Determine the [X, Y] coordinate at the center of the cell enclosing the given text.  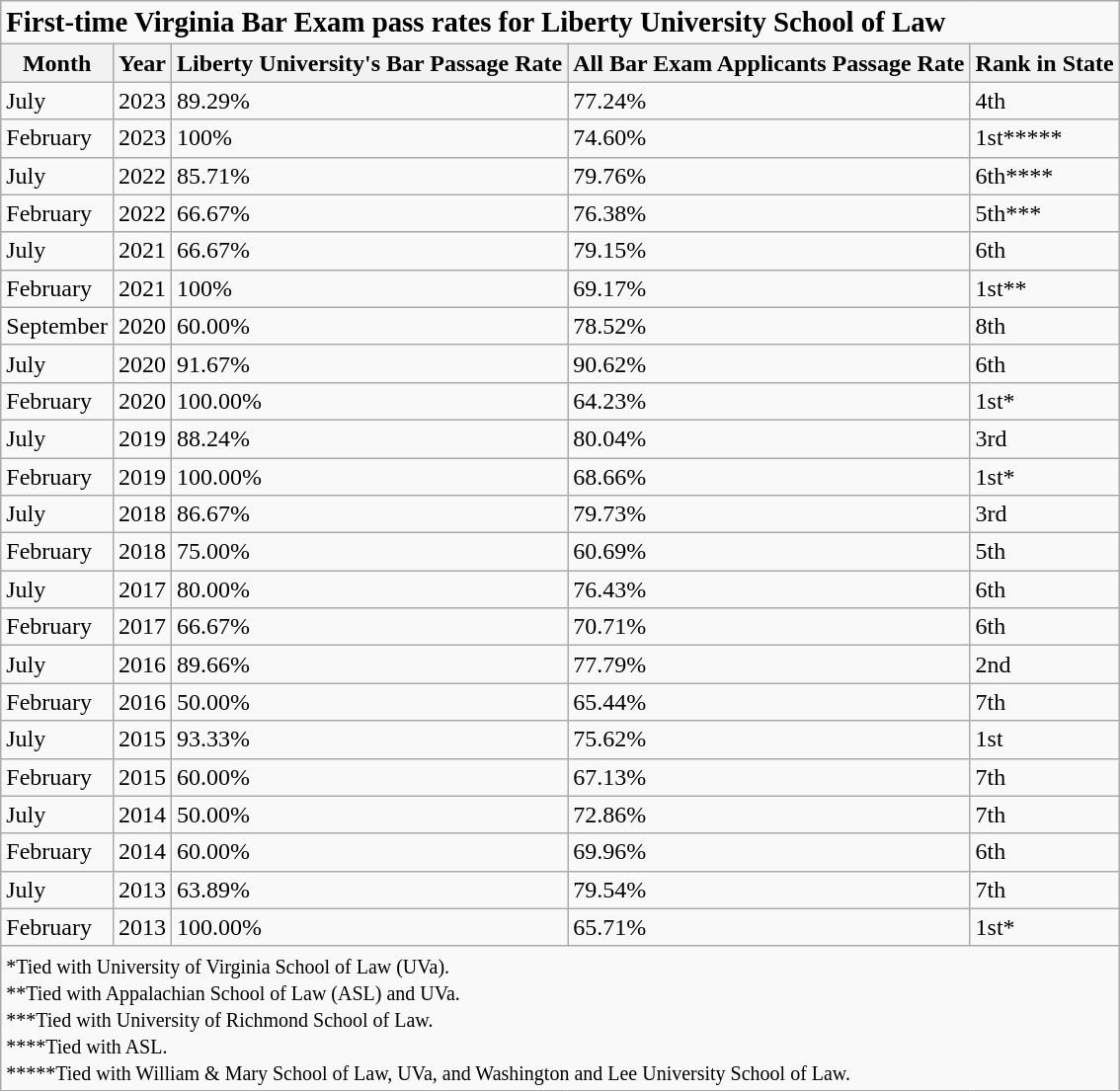
5th [1045, 552]
1st** [1045, 288]
91.67% [369, 363]
78.52% [768, 326]
4th [1045, 101]
60.69% [768, 552]
75.62% [768, 740]
75.00% [369, 552]
88.24% [369, 438]
68.66% [768, 477]
September [57, 326]
79.73% [768, 514]
Rank in State [1045, 63]
70.71% [768, 627]
77.79% [768, 664]
69.96% [768, 852]
93.33% [369, 740]
79.15% [768, 251]
67.13% [768, 777]
5th*** [1045, 213]
8th [1045, 326]
80.00% [369, 589]
65.44% [768, 702]
2nd [1045, 664]
Month [57, 63]
74.60% [768, 138]
1st***** [1045, 138]
85.71% [369, 176]
90.62% [768, 363]
All Bar Exam Applicants Passage Rate [768, 63]
76.38% [768, 213]
86.67% [369, 514]
65.71% [768, 927]
64.23% [768, 401]
80.04% [768, 438]
First-time Virginia Bar Exam pass rates for Liberty University School of Law [560, 23]
79.54% [768, 890]
69.17% [768, 288]
76.43% [768, 589]
89.29% [369, 101]
63.89% [369, 890]
77.24% [768, 101]
79.76% [768, 176]
6th**** [1045, 176]
1st [1045, 740]
72.86% [768, 815]
Liberty University's Bar Passage Rate [369, 63]
Year [142, 63]
89.66% [369, 664]
